Provide the [x, y] coordinate of the cell's center where the given text is located.  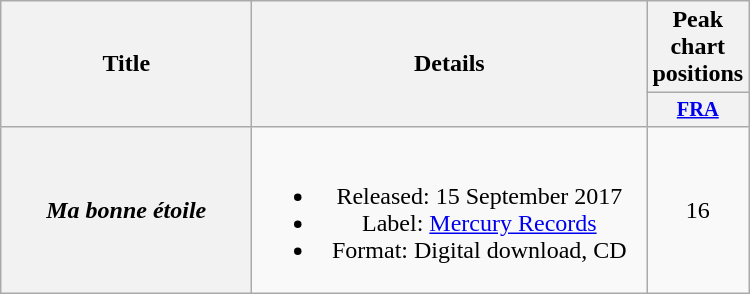
Ma bonne étoile [126, 210]
Peak chart positions [698, 47]
Details [450, 64]
Released: 15 September 2017Label: Mercury RecordsFormat: Digital download, CD [450, 210]
FRA [698, 110]
Title [126, 64]
16 [698, 210]
